Find where the given text appears and provide that cell's center as [x, y] coordinate. 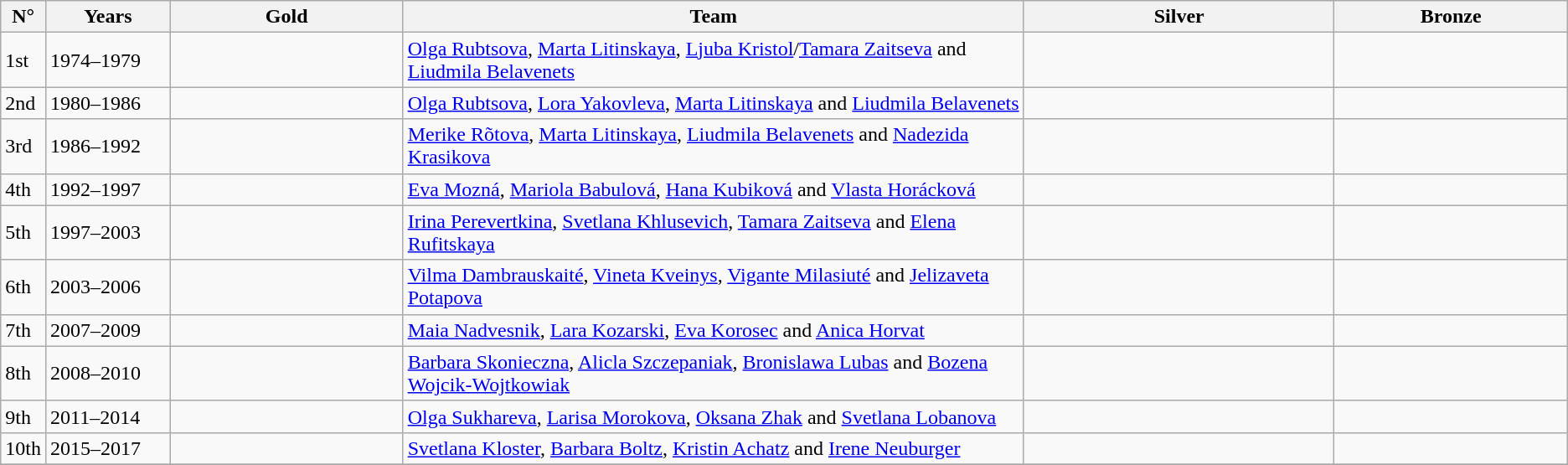
1997–2003 [107, 233]
Irina Perevertkina, Svetlana Khlusevich, Tamara Zaitseva and Elena Rufitskaya [714, 233]
Merike Rõtova, Marta Litinskaya, Liudmila Belavenets and Nadezida Krasikova [714, 146]
Olga Rubtsova, Lora Yakovleva, Marta Litinskaya and Liudmila Belavenets [714, 103]
5th [23, 233]
2008–2010 [107, 374]
1992–1997 [107, 189]
2003–2006 [107, 287]
Svetlana Kloster, Barbara Boltz, Kristin Achatz and Irene Neuburger [714, 448]
9th [23, 416]
2nd [23, 103]
4th [23, 189]
7th [23, 330]
1986–1992 [107, 146]
Barbara Skonieczna, Alicla Szczepaniak, Bronislawa Lubas and Bozena Wojcik-Wojtkowiak [714, 374]
1980–1986 [107, 103]
3rd [23, 146]
Olga Rubtsova, Marta Litinskaya, Ljuba Kristol/Tamara Zaitseva and Liudmila Belavenets [714, 60]
2011–2014 [107, 416]
Silver [1179, 17]
Team [714, 17]
Bronze [1451, 17]
Olga Sukhareva, Larisa Morokova, Oksana Zhak and Svetlana Lobanova [714, 416]
Vilma Dambrauskaité, Vineta Kveinys, Vigante Milasiuté and Jelizaveta Potapova [714, 287]
Gold [286, 17]
1974–1979 [107, 60]
2015–2017 [107, 448]
10th [23, 448]
N° [23, 17]
Years [107, 17]
1st [23, 60]
2007–2009 [107, 330]
Eva Mozná, Mariola Babulová, Hana Kubiková and Vlasta Horácková [714, 189]
8th [23, 374]
Maia Nadvesnik, Lara Kozarski, Eva Korosec and Anica Horvat [714, 330]
6th [23, 287]
